From the cell containing the given text, extract its center point as (X, Y) coordinate. 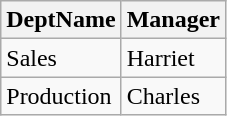
Harriet (173, 58)
Production (61, 96)
Charles (173, 96)
DeptName (61, 20)
Sales (61, 58)
Manager (173, 20)
